Find where the given text appears and provide that cell's center as (x, y) coordinate. 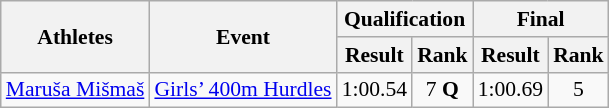
Qualification (405, 19)
1:00.54 (374, 90)
5 (578, 90)
7 Q (442, 90)
1:00.69 (510, 90)
Final (541, 19)
Event (242, 36)
Maruša Mišmaš (76, 90)
Athletes (76, 36)
Girls’ 400m Hurdles (242, 90)
